Determine the (X, Y) coordinate at the center of the cell enclosing the given text.  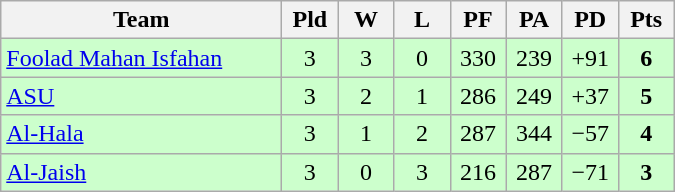
PA (534, 20)
−71 (590, 172)
W (366, 20)
PD (590, 20)
344 (534, 134)
4 (646, 134)
Al-Jaish (142, 172)
ASU (142, 96)
Foolad Mahan Isfahan (142, 58)
Pts (646, 20)
286 (478, 96)
Pld (310, 20)
5 (646, 96)
Al-Hala (142, 134)
Team (142, 20)
+91 (590, 58)
6 (646, 58)
330 (478, 58)
249 (534, 96)
239 (534, 58)
PF (478, 20)
216 (478, 172)
L (422, 20)
−57 (590, 134)
+37 (590, 96)
